Provide the (X, Y) coordinate of the cell's center where the given text is located.  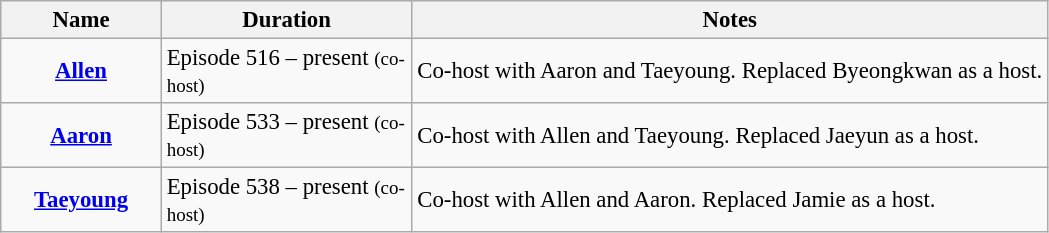
Co-host with Aaron and Taeyoung. Replaced Byeongkwan as a host. (730, 72)
Episode 533 – present (co-host) (286, 136)
Notes (730, 20)
Co-host with Allen and Taeyoung. Replaced Jaeyun as a host. (730, 136)
Duration (286, 20)
Aaron (82, 136)
Episode 516 – present (co-host) (286, 72)
Episode 538 – present (co-host) (286, 200)
Allen (82, 72)
Name (82, 20)
Co-host with Allen and Aaron. Replaced Jamie as a host. (730, 200)
Taeyoung (82, 200)
